Capture the cell that displays the provided text and extract its (x, y) central coordinate. 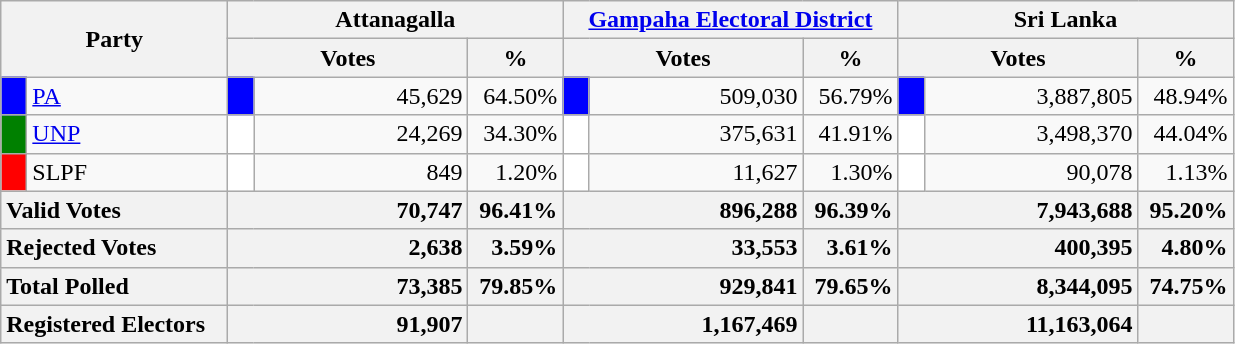
90,078 (1031, 172)
Gampaha Electoral District (730, 20)
SLPF (128, 172)
4.80% (1186, 248)
Attanagalla (396, 20)
41.91% (850, 134)
91,907 (348, 324)
2,638 (348, 248)
95.20% (1186, 210)
24,269 (361, 134)
Party (114, 39)
1.13% (1186, 172)
33,553 (683, 248)
1.30% (850, 172)
400,395 (1018, 248)
3.59% (516, 248)
56.79% (850, 96)
Registered Electors (114, 324)
64.50% (516, 96)
Valid Votes (114, 210)
3,498,370 (1031, 134)
79.65% (850, 286)
929,841 (683, 286)
1,167,469 (683, 324)
70,747 (348, 210)
96.39% (850, 210)
11,627 (696, 172)
7,943,688 (1018, 210)
PA (128, 96)
Sri Lanka (1066, 20)
1.20% (516, 172)
509,030 (696, 96)
45,629 (361, 96)
79.85% (516, 286)
11,163,064 (1018, 324)
44.04% (1186, 134)
Rejected Votes (114, 248)
96.41% (516, 210)
73,385 (348, 286)
Total Polled (114, 286)
3.61% (850, 248)
74.75% (1186, 286)
UNP (128, 134)
849 (361, 172)
375,631 (696, 134)
34.30% (516, 134)
8,344,095 (1018, 286)
3,887,805 (1031, 96)
896,288 (683, 210)
48.94% (1186, 96)
